For the text-containing cell, return its midpoint in (x, y) coordinate format. 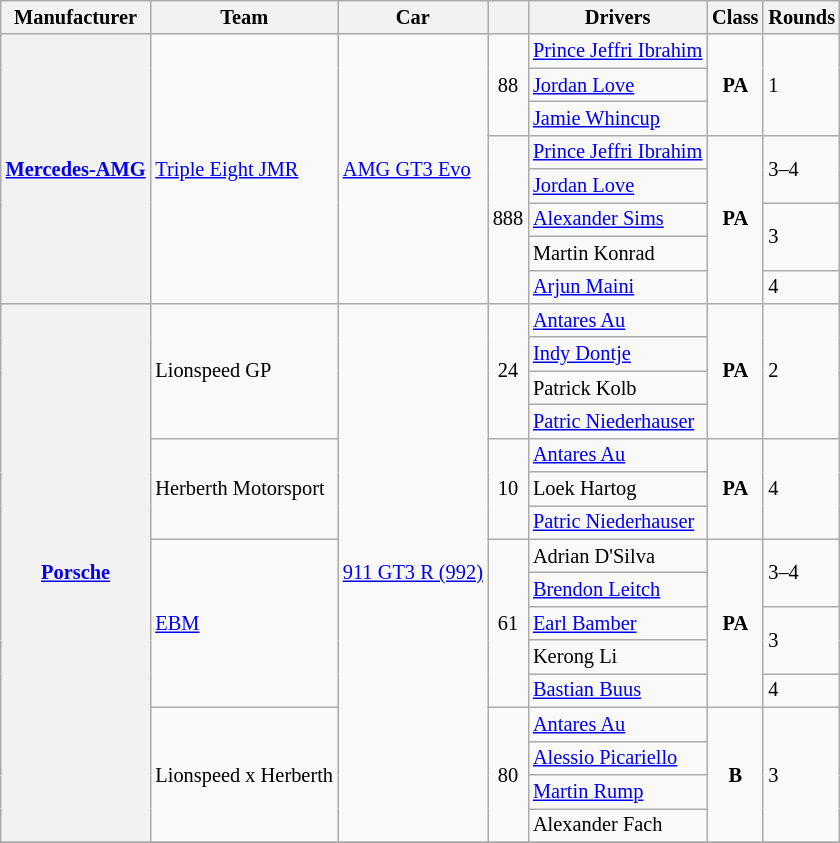
Manufacturer (76, 17)
Alexander Fach (618, 825)
Triple Eight JMR (244, 168)
Drivers (618, 17)
Mercedes-AMG (76, 168)
Car (413, 17)
B (735, 774)
88 (508, 84)
Alexander Sims (618, 219)
2 (802, 370)
Jamie Whincup (618, 118)
61 (508, 623)
10 (508, 488)
Kerong Li (618, 657)
Patrick Kolb (618, 388)
Rounds (802, 17)
Adrian D'Silva (618, 556)
80 (508, 774)
Alessio Picariello (618, 758)
911 GT3 R (992) (413, 572)
Arjun Maini (618, 287)
Lionspeed GP (244, 370)
Martin Rump (618, 791)
EBM (244, 623)
Porsche (76, 572)
24 (508, 370)
Bastian Buus (618, 690)
Herberth Motorsport (244, 488)
Lionspeed x Herberth (244, 774)
Brendon Leitch (618, 589)
Class (735, 17)
888 (508, 219)
Team (244, 17)
Loek Hartog (618, 489)
Indy Dontje (618, 354)
Martin Konrad (618, 253)
1 (802, 84)
Earl Bamber (618, 623)
AMG GT3 Evo (413, 168)
